Output the [x, y] coordinate of the center of the cell containing the given text.  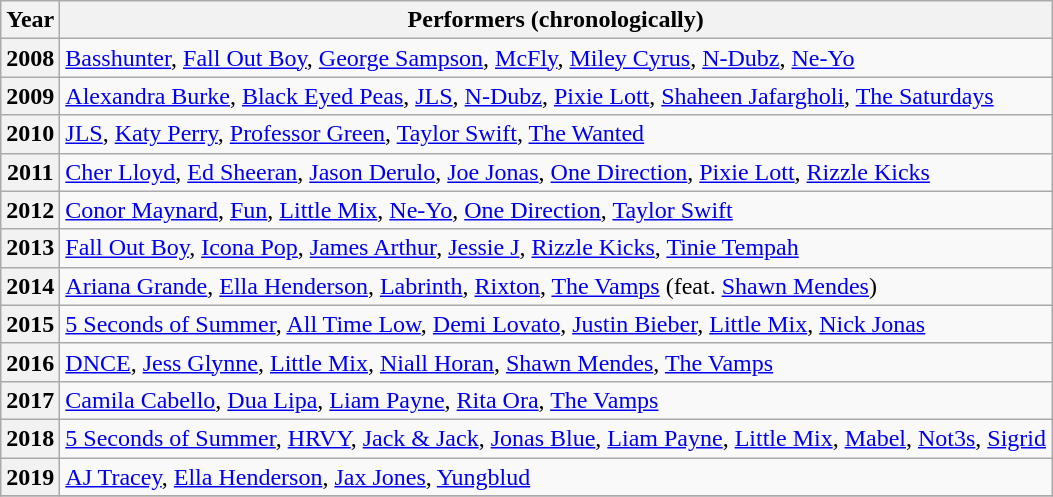
2009 [30, 96]
AJ Tracey, Ella Henderson, Jax Jones, Yungblud [556, 477]
Performers (chronologically) [556, 20]
Conor Maynard, Fun, Little Mix, Ne-Yo, One Direction, Taylor Swift [556, 210]
Camila Cabello, Dua Lipa, Liam Payne, Rita Ora, The Vamps [556, 400]
Year [30, 20]
2016 [30, 362]
2018 [30, 438]
Ariana Grande, Ella Henderson, Labrinth, Rixton, The Vamps (feat. Shawn Mendes) [556, 286]
5 Seconds of Summer, All Time Low, Demi Lovato, Justin Bieber, Little Mix, Nick Jonas [556, 324]
5 Seconds of Summer, HRVY, Jack & Jack, Jonas Blue, Liam Payne, Little Mix, Mabel, Not3s, Sigrid [556, 438]
Basshunter, Fall Out Boy, George Sampson, McFly, Miley Cyrus, N-Dubz, Ne-Yo [556, 58]
2019 [30, 477]
2014 [30, 286]
JLS, Katy Perry, Professor Green, Taylor Swift, The Wanted [556, 134]
2015 [30, 324]
2010 [30, 134]
DNCE, Jess Glynne, Little Mix, Niall Horan, Shawn Mendes, The Vamps [556, 362]
Fall Out Boy, Icona Pop, James Arthur, Jessie J, Rizzle Kicks, Tinie Tempah [556, 248]
2011 [30, 172]
2012 [30, 210]
Alexandra Burke, Black Eyed Peas, JLS, N-Dubz, Pixie Lott, Shaheen Jafargholi, The Saturdays [556, 96]
2013 [30, 248]
2017 [30, 400]
Cher Lloyd, Ed Sheeran, Jason Derulo, Joe Jonas, One Direction, Pixie Lott, Rizzle Kicks [556, 172]
2008 [30, 58]
